From the cell containing the given text, extract its center point as (x, y) coordinate. 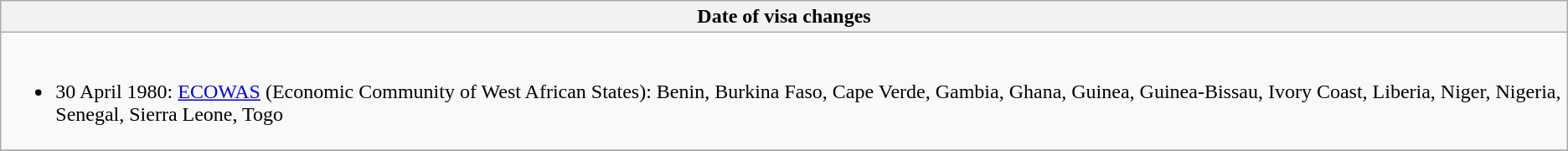
Date of visa changes (784, 17)
